Extract the [x, y] coordinate from the center of the cell holding the provided text.  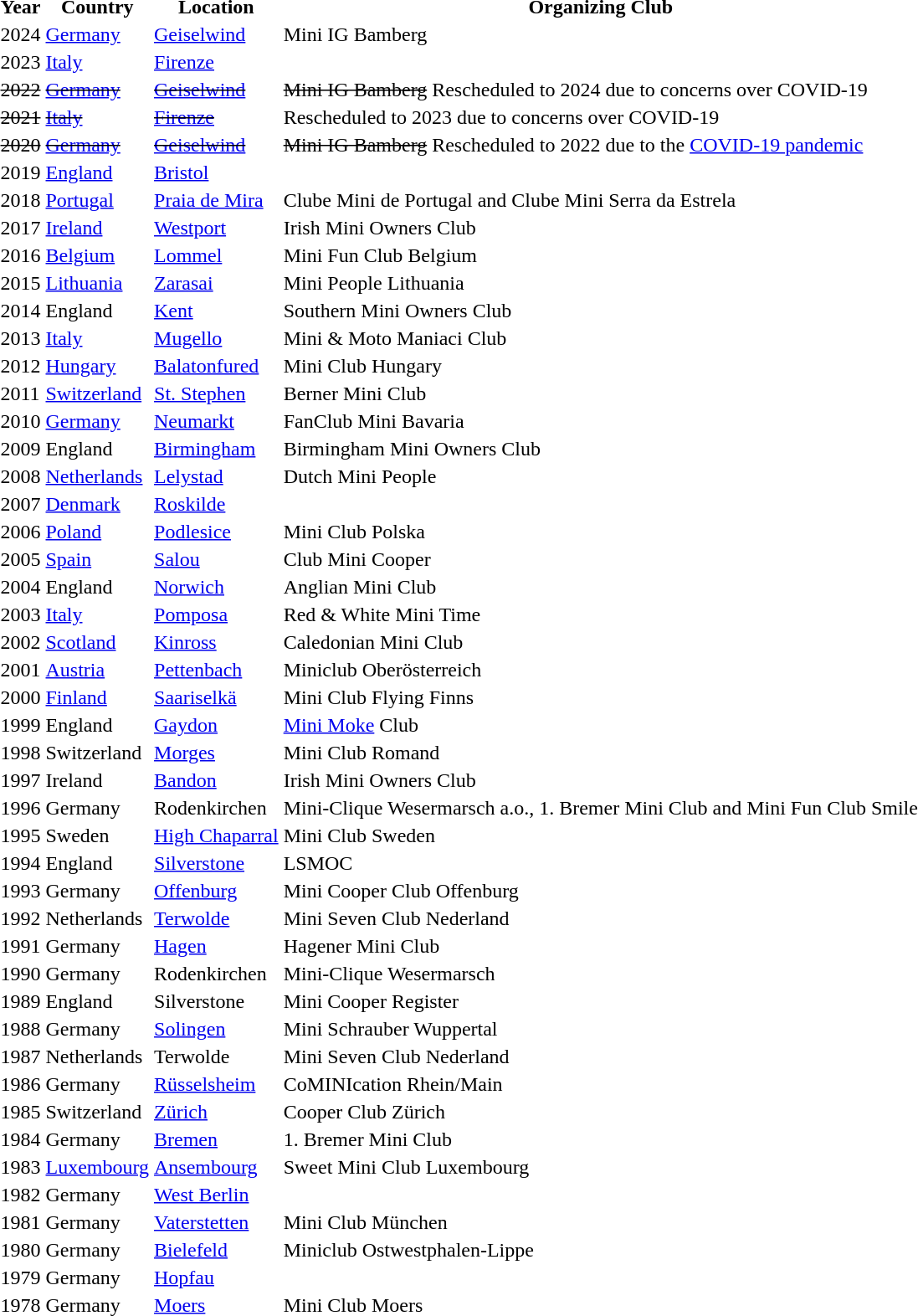
Lelystad [217, 476]
Birmingham [217, 449]
Zarasai [217, 283]
Pettenbach [217, 670]
Denmark [97, 504]
Belgium [97, 255]
Hungary [97, 366]
Pomposa [217, 614]
Scotland [97, 642]
Gaydon [217, 725]
Mugello [217, 338]
Kent [217, 311]
Bandon [217, 780]
Solingen [217, 1029]
Salou [217, 559]
Poland [97, 532]
High Chaparral [217, 835]
Westport [217, 228]
Spain [97, 559]
West Berlin [217, 1195]
Luxembourg [97, 1167]
Rüsselsheim [217, 1084]
Lithuania [97, 283]
Norwich [217, 587]
Podlesice [217, 532]
Hagen [217, 946]
Offenburg [217, 891]
St. Stephen [217, 393]
Portugal [97, 200]
Finland [97, 697]
Balatonfured [217, 366]
Vaterstetten [217, 1222]
Hopfau [217, 1277]
Saariselkä [217, 697]
Kinross [217, 642]
Bielefeld [217, 1250]
Morges [217, 753]
Roskilde [217, 504]
Ansembourg [217, 1167]
Sweden [97, 835]
Zürich [217, 1112]
Neumarkt [217, 421]
Lommel [217, 255]
Bremen [217, 1139]
Praia de Mira [217, 200]
Austria [97, 670]
Bristol [217, 172]
